From the cell containing the given text, extract its center point as (x, y) coordinate. 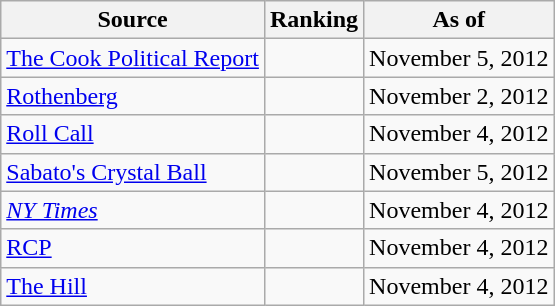
Ranking (314, 20)
Rothenberg (133, 96)
The Hill (133, 286)
Sabato's Crystal Ball (133, 172)
November 2, 2012 (459, 96)
NY Times (133, 210)
As of (459, 20)
The Cook Political Report (133, 58)
Roll Call (133, 134)
RCP (133, 248)
Source (133, 20)
